Pinpoint the cell where the given text exists, returning its (x, y) midpoint coordinate. 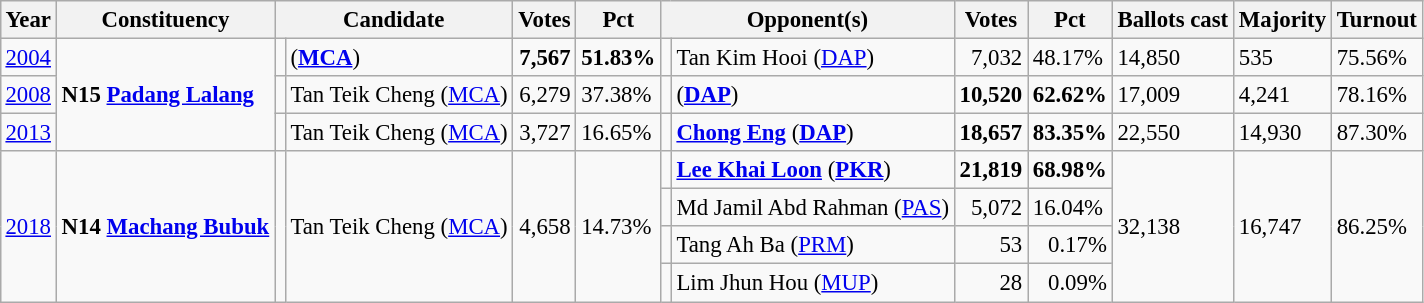
2008 (28, 95)
Tan Kim Hooi (DAP) (812, 57)
86.25% (1376, 226)
10,520 (990, 95)
4,658 (544, 226)
22,550 (1172, 133)
48.17% (1070, 57)
21,819 (990, 170)
Year (28, 20)
68.98% (1070, 170)
5,072 (990, 208)
Lee Khai Loon (PKR) (812, 170)
2004 (28, 57)
Constituency (165, 20)
37.38% (618, 95)
3,727 (544, 133)
14,930 (1282, 133)
Chong Eng (DAP) (812, 133)
62.62% (1070, 95)
Lim Jhun Hou (MUP) (812, 283)
7,032 (990, 57)
N14 Machang Bubuk (165, 226)
18,657 (990, 133)
0.17% (1070, 245)
Majority (1282, 20)
28 (990, 283)
17,009 (1172, 95)
N15 Padang Lalang (165, 94)
16.04% (1070, 208)
Turnout (1376, 20)
535 (1282, 57)
78.16% (1376, 95)
(MCA) (399, 57)
Ballots cast (1172, 20)
75.56% (1376, 57)
2013 (28, 133)
14.73% (618, 226)
Tang Ah Ba (PRM) (812, 245)
32,138 (1172, 226)
51.83% (618, 57)
7,567 (544, 57)
Opponent(s) (808, 20)
6,279 (544, 95)
2018 (28, 226)
14,850 (1172, 57)
83.35% (1070, 133)
87.30% (1376, 133)
16,747 (1282, 226)
(DAP) (812, 95)
0.09% (1070, 283)
53 (990, 245)
4,241 (1282, 95)
16.65% (618, 133)
Md Jamil Abd Rahman (PAS) (812, 208)
Candidate (394, 20)
